Return (X, Y) of the center of cell containing provided text 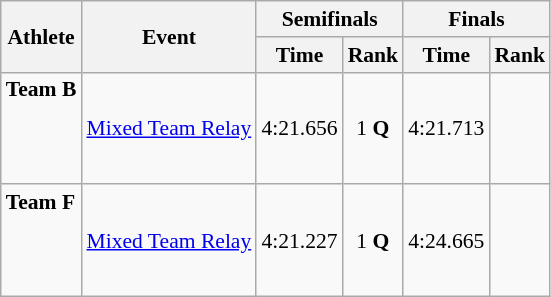
Event (168, 36)
Finals (476, 19)
Semifinals (330, 19)
4:21.713 (446, 128)
4:21.227 (299, 241)
Team B (42, 128)
Athlete (42, 36)
Team F (42, 241)
4:21.656 (299, 128)
4:24.665 (446, 241)
